Scan for the cell matching the given text and deliver its [X, Y] coordinate at center. 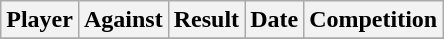
Competition [374, 20]
Result [206, 20]
Date [274, 20]
Player [40, 20]
Against [123, 20]
